Locate the cell with the specified text and output its [x, y] center coordinate. 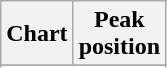
Peakposition [119, 34]
Chart [37, 34]
